Find where the given text appears and provide that cell's center as (x, y) coordinate. 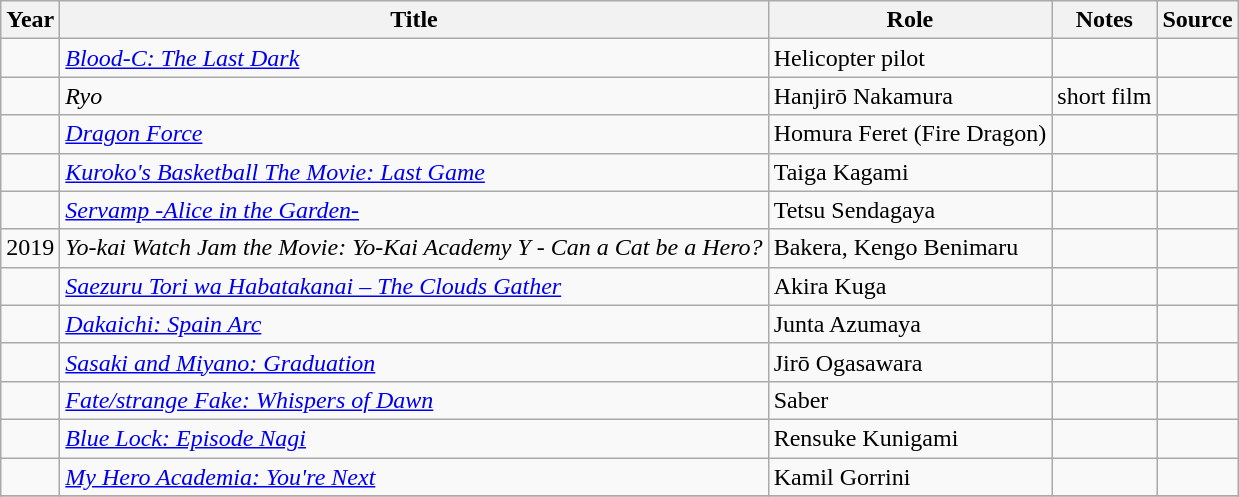
Sasaki and Miyano: Graduation (414, 362)
Servamp -Alice in the Garden- (414, 210)
Jirō Ogasawara (910, 362)
Dragon Force (414, 134)
Role (910, 20)
short film (1104, 96)
Source (1198, 20)
Helicopter pilot (910, 58)
2019 (30, 248)
Saber (910, 400)
Yo-kai Watch Jam the Movie: Yo-Kai Academy Y - Can a Cat be a Hero? (414, 248)
Kuroko's Basketball The Movie: Last Game (414, 172)
Bakera, Kengo Benimaru (910, 248)
Blue Lock: Episode Nagi (414, 438)
Taiga Kagami (910, 172)
Hanjirō Nakamura (910, 96)
Kamil Gorrini (910, 477)
Junta Azumaya (910, 324)
My Hero Academia: You're Next (414, 477)
Year (30, 20)
Fate/strange Fake: Whispers of Dawn (414, 400)
Title (414, 20)
Tetsu Sendagaya (910, 210)
Notes (1104, 20)
Saezuru Tori wa Habatakanai – The Clouds Gather (414, 286)
Homura Feret (Fire Dragon) (910, 134)
Ryo (414, 96)
Akira Kuga (910, 286)
Rensuke Kunigami (910, 438)
Blood-C: The Last Dark (414, 58)
Dakaichi: Spain Arc (414, 324)
